From the cell containing the given text, extract its center point as (x, y) coordinate. 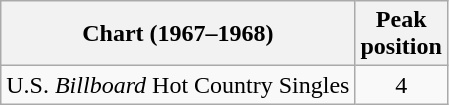
U.S. Billboard Hot Country Singles (178, 85)
Chart (1967–1968) (178, 34)
Peakposition (401, 34)
4 (401, 85)
